Identify which cell holds the provided text, then report its (x, y) central coordinate. 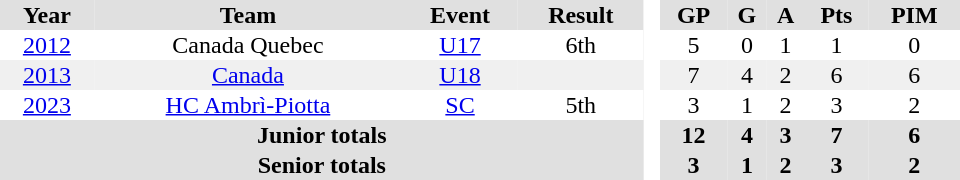
U18 (460, 75)
A (786, 15)
Canada Quebec (248, 45)
2012 (47, 45)
Canada (248, 75)
Result (581, 15)
U17 (460, 45)
Event (460, 15)
6th (581, 45)
SC (460, 105)
PIM (914, 15)
G (747, 15)
Senior totals (322, 165)
2023 (47, 105)
Year (47, 15)
Junior totals (322, 135)
HC Ambrì-Piotta (248, 105)
2013 (47, 75)
Pts (836, 15)
GP (694, 15)
12 (694, 135)
5 (694, 45)
Team (248, 15)
5th (581, 105)
